Return (X, Y) of the center of cell containing provided text 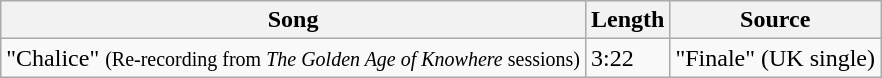
Song (294, 20)
3:22 (627, 58)
Source (776, 20)
"Chalice" (Re-recording from The Golden Age of Knowhere sessions) (294, 58)
"Finale" (UK single) (776, 58)
Length (627, 20)
